Return the [X, Y] coordinate for the center point of the cell that contains the specified text.  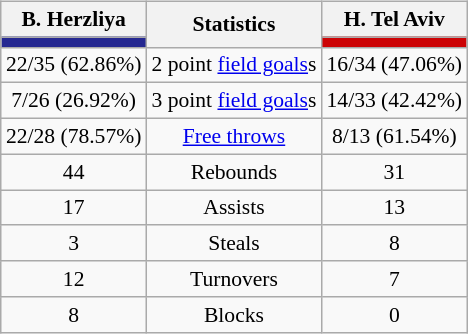
0 [394, 314]
31 [394, 172]
Free throws [234, 136]
2 point field goalss [234, 65]
12 [74, 279]
3 point field goalss [234, 101]
17 [74, 208]
Turnovers [234, 279]
16/34 (47.06%) [394, 65]
14/33 (42.42%) [394, 101]
7/26 (26.92%) [74, 101]
Rebounds [234, 172]
13 [394, 208]
44 [74, 172]
3 [74, 243]
B. Herzliya [74, 19]
Assists [234, 208]
7 [394, 279]
Steals [234, 243]
22/28 (78.57%) [74, 136]
22/35 (62.86%) [74, 65]
H. Tel Aviv [394, 19]
Statistics [234, 24]
Blocks [234, 314]
8/13 (61.54%) [394, 136]
